Extract the [x, y] coordinate from the center of the cell holding the provided text.  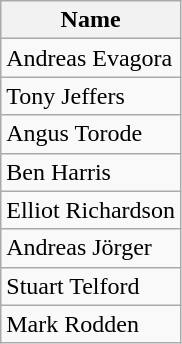
Elliot Richardson [91, 210]
Tony Jeffers [91, 96]
Andreas Evagora [91, 58]
Name [91, 20]
Mark Rodden [91, 324]
Ben Harris [91, 172]
Andreas Jörger [91, 248]
Stuart Telford [91, 286]
Angus Torode [91, 134]
